Provide the (X, Y) coordinate of the cell's center where the given text is located.  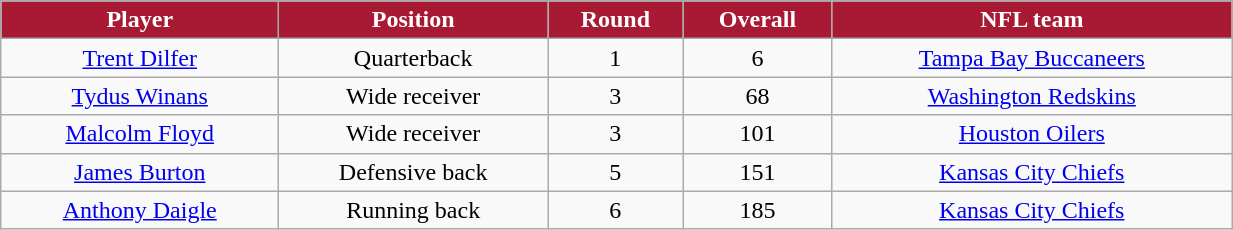
Running back (414, 210)
Houston Oilers (1032, 134)
185 (758, 210)
Trent Dilfer (140, 58)
Quarterback (414, 58)
101 (758, 134)
1 (616, 58)
68 (758, 96)
5 (616, 172)
James Burton (140, 172)
Tydus Winans (140, 96)
Position (414, 20)
Malcolm Floyd (140, 134)
Anthony Daigle (140, 210)
Defensive back (414, 172)
Player (140, 20)
Round (616, 20)
Washington Redskins (1032, 96)
Tampa Bay Buccaneers (1032, 58)
151 (758, 172)
NFL team (1032, 20)
Overall (758, 20)
